Return the [X, Y] coordinate for the center point of the cell that contains the specified text.  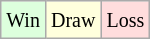
Win [24, 20]
Loss [126, 20]
Draw [72, 20]
